Return the (X, Y) coordinate for the center point of the cell that contains the specified text.  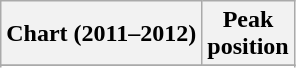
Chart (2011–2012) (102, 34)
Peakposition (248, 34)
